Determine the (x, y) coordinate at the center of the cell enclosing the given text.  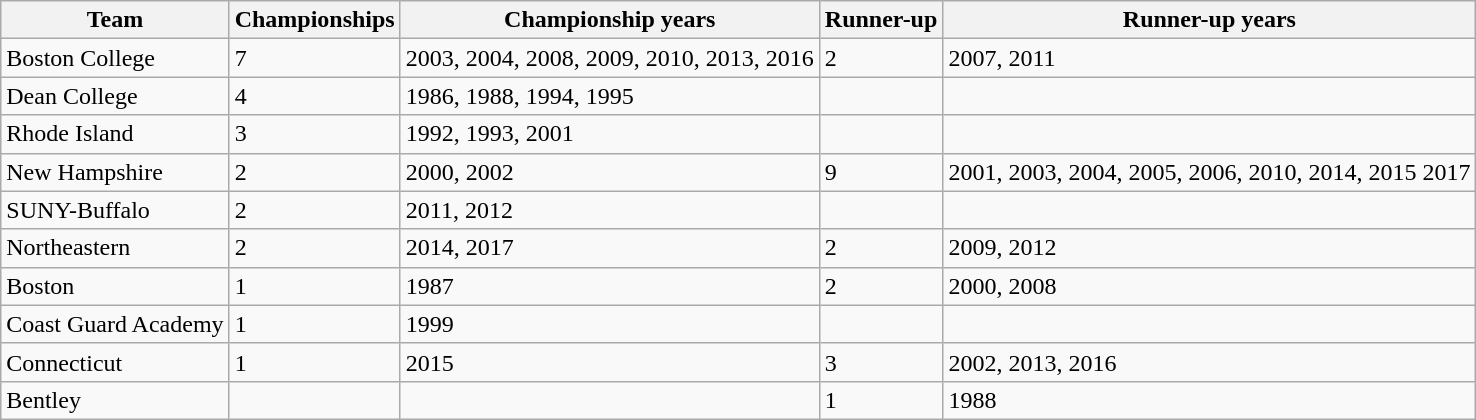
7 (314, 58)
1987 (610, 286)
2002, 2013, 2016 (1210, 362)
1992, 1993, 2001 (610, 134)
2003, 2004, 2008, 2009, 2010, 2013, 2016 (610, 58)
Championships (314, 20)
4 (314, 96)
Coast Guard Academy (115, 324)
2011, 2012 (610, 210)
1999 (610, 324)
Team (115, 20)
2001, 2003, 2004, 2005, 2006, 2010, 2014, 2015 2017 (1210, 172)
Runner-up (881, 20)
9 (881, 172)
SUNY-Buffalo (115, 210)
2007, 2011 (1210, 58)
Boston College (115, 58)
New Hampshire (115, 172)
2000, 2002 (610, 172)
2015 (610, 362)
1986, 1988, 1994, 1995 (610, 96)
1988 (1210, 400)
Boston (115, 286)
Dean College (115, 96)
Bentley (115, 400)
Rhode Island (115, 134)
Northeastern (115, 248)
2009, 2012 (1210, 248)
2014, 2017 (610, 248)
2000, 2008 (1210, 286)
Championship years (610, 20)
Runner-up years (1210, 20)
Connecticut (115, 362)
